Identify which cell holds the provided text, then report its (x, y) central coordinate. 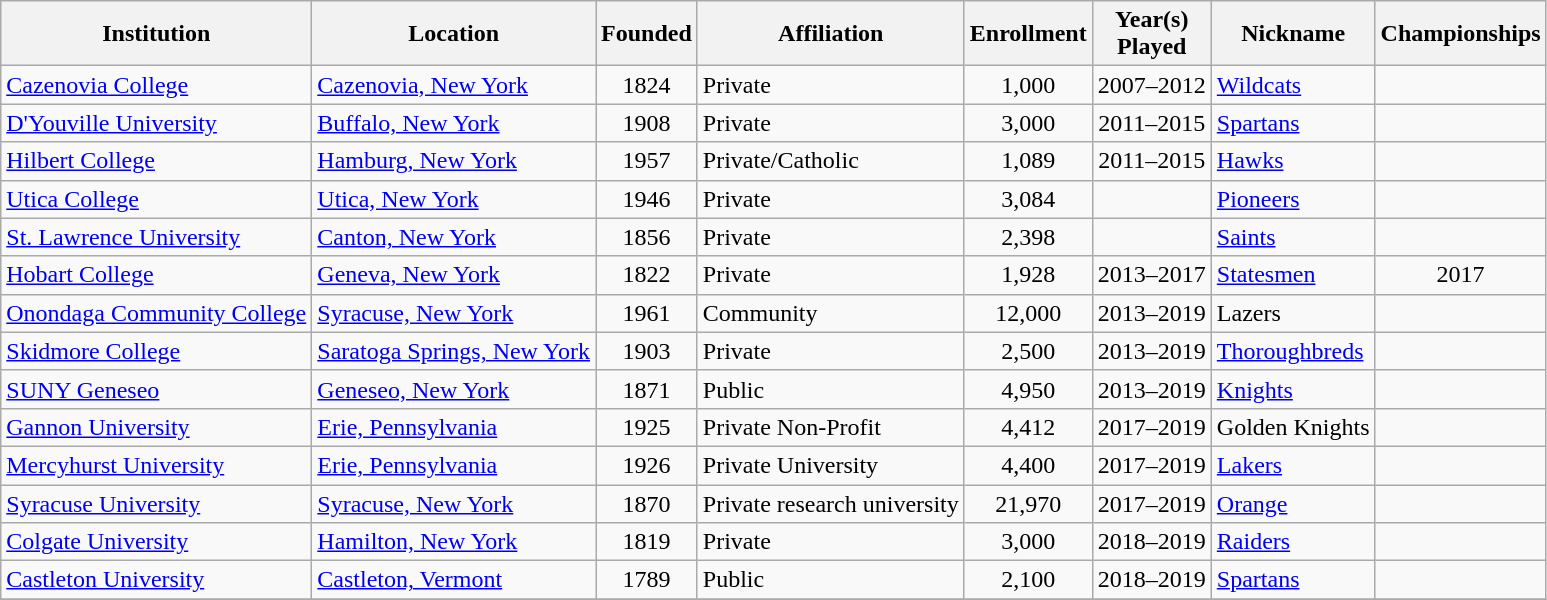
Mercyhurst University (156, 465)
Lakers (1293, 465)
Orange (1293, 503)
Hobart College (156, 275)
Lazers (1293, 313)
Colgate University (156, 542)
Founded (647, 34)
Hilbert College (156, 161)
1957 (647, 161)
Castleton, Vermont (454, 580)
3,084 (1028, 199)
D'Youville University (156, 123)
Community (830, 313)
Institution (156, 34)
1824 (647, 85)
4,412 (1028, 427)
1961 (647, 313)
Knights (1293, 389)
1,000 (1028, 85)
2013–2017 (1152, 275)
Private Non-Profit (830, 427)
Thoroughbreds (1293, 351)
Raiders (1293, 542)
1822 (647, 275)
1926 (647, 465)
1789 (647, 580)
4,400 (1028, 465)
1819 (647, 542)
1946 (647, 199)
12,000 (1028, 313)
Enrollment (1028, 34)
1870 (647, 503)
1,928 (1028, 275)
Hamburg, New York (454, 161)
Syracuse University (156, 503)
St. Lawrence University (156, 237)
1903 (647, 351)
Buffalo, New York (454, 123)
21,970 (1028, 503)
Canton, New York (454, 237)
1871 (647, 389)
1925 (647, 427)
Statesmen (1293, 275)
Private/Catholic (830, 161)
2007–2012 (1152, 85)
4,950 (1028, 389)
2,500 (1028, 351)
2,100 (1028, 580)
Golden Knights (1293, 427)
Private research university (830, 503)
Skidmore College (156, 351)
Geneseo, New York (454, 389)
Utica College (156, 199)
Saratoga Springs, New York (454, 351)
SUNY Geneseo (156, 389)
Gannon University (156, 427)
Affiliation (830, 34)
Geneva, New York (454, 275)
Location (454, 34)
Wildcats (1293, 85)
Saints (1293, 237)
2,398 (1028, 237)
Private University (830, 465)
Championships (1460, 34)
Year(s)Played (1152, 34)
Pioneers (1293, 199)
2017 (1460, 275)
Castleton University (156, 580)
1,089 (1028, 161)
Hamilton, New York (454, 542)
Nickname (1293, 34)
Cazenovia, New York (454, 85)
Hawks (1293, 161)
Utica, New York (454, 199)
Cazenovia College (156, 85)
Onondaga Community College (156, 313)
1908 (647, 123)
1856 (647, 237)
